Search for the cell housing the specified text and yield its (X, Y) center coordinate. 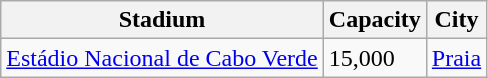
Praia (456, 58)
Estádio Nacional de Cabo Verde (162, 58)
Stadium (162, 20)
Capacity (374, 20)
15,000 (374, 58)
City (456, 20)
